Locate the cell with the specified text and output its [X, Y] center coordinate. 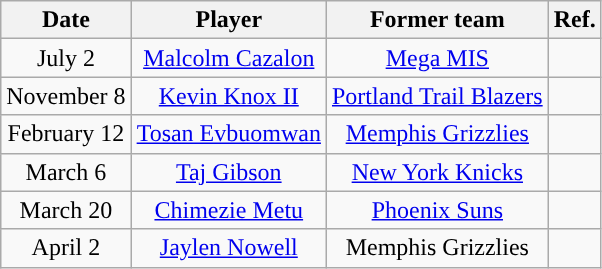
Chimezie Metu [228, 210]
March 20 [66, 210]
April 2 [66, 248]
July 2 [66, 58]
March 6 [66, 172]
Former team [437, 20]
Malcolm Cazalon [228, 58]
Kevin Knox II [228, 96]
Portland Trail Blazers [437, 96]
Jaylen Nowell [228, 248]
New York Knicks [437, 172]
Phoenix Suns [437, 210]
Taj Gibson [228, 172]
Player [228, 20]
Mega MIS [437, 58]
February 12 [66, 134]
Ref. [574, 20]
Date [66, 20]
November 8 [66, 96]
Tosan Evbuomwan [228, 134]
